Locate the cell with the specified text and output its (x, y) center coordinate. 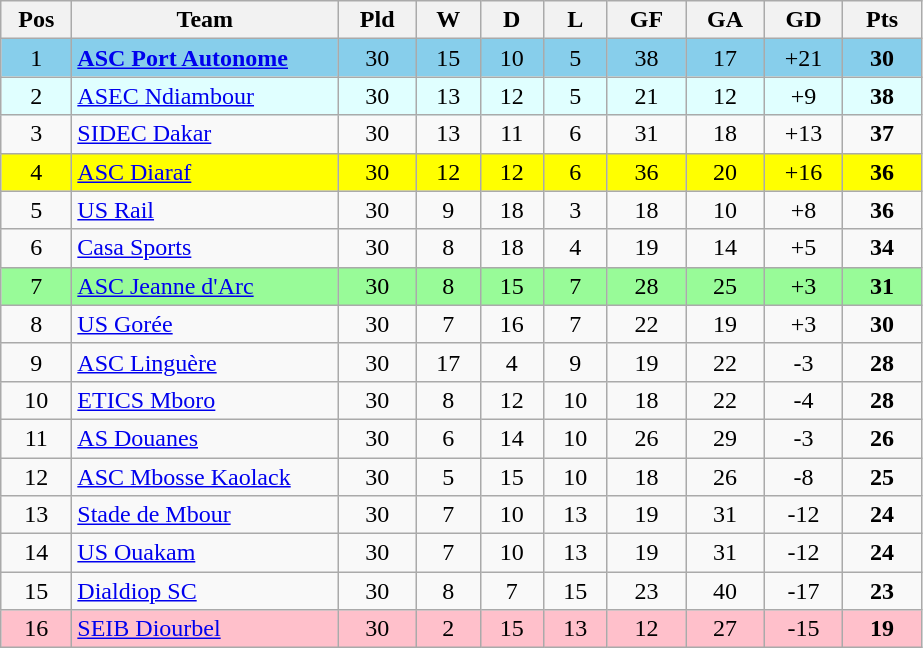
ETICS Mboro (205, 400)
SEIB Diourbel (205, 629)
+16 (804, 172)
Casa Sports (205, 248)
US Rail (205, 210)
ASC Port Autonome (205, 58)
1 (36, 58)
27 (726, 629)
US Ouakam (205, 553)
US Gorée (205, 324)
-8 (804, 477)
+9 (804, 96)
Pts (882, 20)
-4 (804, 400)
AS Douanes (205, 438)
D (512, 20)
GA (726, 20)
ASC Diaraf (205, 172)
Pos (36, 20)
+8 (804, 210)
L (576, 20)
+5 (804, 248)
29 (726, 438)
-17 (804, 591)
Pld (378, 20)
40 (726, 591)
+13 (804, 134)
W (448, 20)
Team (205, 20)
20 (726, 172)
21 (646, 96)
SIDEC Dakar (205, 134)
+21 (804, 58)
GF (646, 20)
GD (804, 20)
ASEC Ndiambour (205, 96)
ASC Mbosse Kaolack (205, 477)
ASC Linguère (205, 362)
Stade de Mbour (205, 515)
34 (882, 248)
ASC Jeanne d'Arc (205, 286)
Dialdiop SC (205, 591)
-15 (804, 629)
37 (882, 134)
